From the cell containing the given text, extract its center point as [X, Y] coordinate. 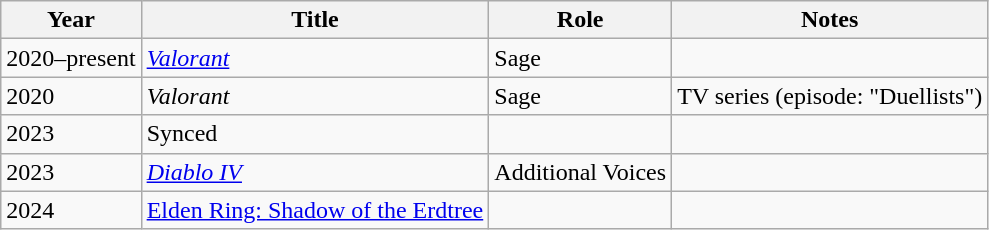
Notes [830, 20]
Title [315, 20]
TV series (episode: "Duellists") [830, 96]
2020–present [71, 58]
Diablo IV [315, 172]
Elden Ring: Shadow of the Erdtree [315, 210]
Synced [315, 134]
2024 [71, 210]
Year [71, 20]
Role [580, 20]
2020 [71, 96]
Additional Voices [580, 172]
